For the text-containing cell, return its midpoint in (x, y) coordinate format. 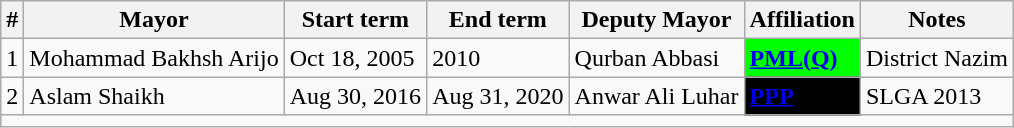
Start term (355, 20)
Notes (936, 20)
Aug 30, 2016 (355, 96)
Qurban Abbasi (656, 58)
2 (12, 96)
Mayor (154, 20)
2010 (498, 58)
Affiliation (802, 20)
Anwar Ali Luhar (656, 96)
Oct 18, 2005 (355, 58)
District Nazim (936, 58)
Aslam Shaikh (154, 96)
Aug 31, 2020 (498, 96)
PML(Q) (802, 58)
Deputy Mayor (656, 20)
1 (12, 58)
PPP (802, 96)
SLGA 2013 (936, 96)
End term (498, 20)
# (12, 20)
Mohammad Bakhsh Arijo (154, 58)
